Return (x, y) of the center of cell containing provided text 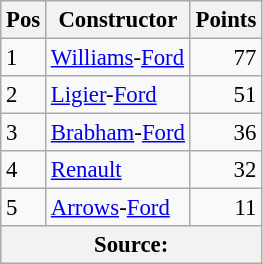
2 (24, 95)
Constructor (118, 20)
Brabham-Ford (118, 133)
77 (226, 58)
Ligier-Ford (118, 95)
Arrows-Ford (118, 208)
3 (24, 133)
11 (226, 208)
Renault (118, 170)
5 (24, 208)
Williams-Ford (118, 58)
Source: (132, 245)
Points (226, 20)
1 (24, 58)
51 (226, 95)
Pos (24, 20)
36 (226, 133)
4 (24, 170)
32 (226, 170)
